Determine the [X, Y] coordinate at the center of the cell enclosing the given text.  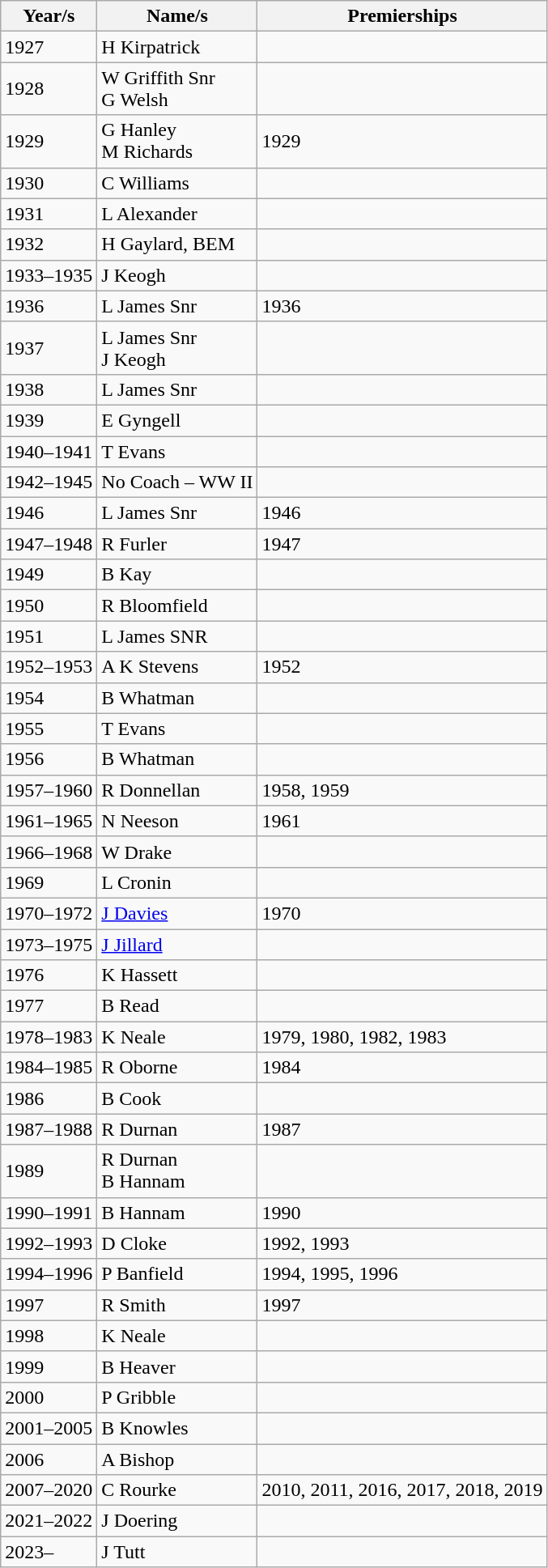
1992–1993 [49, 1243]
2000 [49, 1397]
1966–1968 [49, 852]
2023– [49, 1552]
1942–1945 [49, 482]
R DurnanB Hannam [177, 1171]
1933–1935 [49, 275]
2001–2005 [49, 1428]
1952–1953 [49, 667]
B Read [177, 1006]
D Cloke [177, 1243]
H Gaylard, BEM [177, 244]
P Gribble [177, 1397]
L Cronin [177, 882]
1952 [402, 667]
1970–1972 [49, 913]
1927 [49, 47]
L James SNR [177, 636]
C Williams [177, 183]
1990 [402, 1213]
1947 [402, 544]
R Durnan [177, 1129]
1978–1983 [49, 1037]
P Banfield [177, 1274]
2021–2022 [49, 1521]
1931 [49, 214]
J Keogh [177, 275]
G HanleyM Richards [177, 141]
1977 [49, 1006]
Year/s [49, 16]
H Kirpatrick [177, 47]
1938 [49, 389]
1979, 1980, 1982, 1983 [402, 1037]
1984 [402, 1068]
A Bishop [177, 1460]
2007–2020 [49, 1490]
W Griffith SnrG Welsh [177, 89]
W Drake [177, 852]
B Hannam [177, 1213]
1947–1948 [49, 544]
1973–1975 [49, 945]
1955 [49, 729]
1951 [49, 636]
R Donnellan [177, 790]
1949 [49, 575]
K Hassett [177, 975]
E Gyngell [177, 420]
1940–1941 [49, 451]
No Coach – WW II [177, 482]
1928 [49, 89]
1989 [49, 1171]
1986 [49, 1098]
1994–1996 [49, 1274]
J Davies [177, 913]
L Alexander [177, 214]
R Smith [177, 1305]
B Cook [177, 1098]
1957–1960 [49, 790]
R Bloomfield [177, 606]
1984–1985 [49, 1068]
L James SnrJ Keogh [177, 348]
1932 [49, 244]
1937 [49, 348]
1954 [49, 698]
1930 [49, 183]
1990–1991 [49, 1213]
C Rourke [177, 1490]
B Knowles [177, 1428]
A K Stevens [177, 667]
1950 [49, 606]
R Oborne [177, 1068]
1958, 1959 [402, 790]
1961 [402, 821]
2010, 2011, 2016, 2017, 2018, 2019 [402, 1490]
B Heaver [177, 1366]
1956 [49, 759]
1987 [402, 1129]
1970 [402, 913]
1999 [49, 1366]
J Tutt [177, 1552]
1939 [49, 420]
B Kay [177, 575]
1961–1965 [49, 821]
1976 [49, 975]
N Neeson [177, 821]
J Doering [177, 1521]
Premierships [402, 16]
1998 [49, 1336]
1992, 1993 [402, 1243]
Name/s [177, 16]
J Jillard [177, 945]
R Furler [177, 544]
1987–1988 [49, 1129]
1994, 1995, 1996 [402, 1274]
2006 [49, 1460]
1969 [49, 882]
